Find where the given text appears and provide that cell's center as (x, y) coordinate. 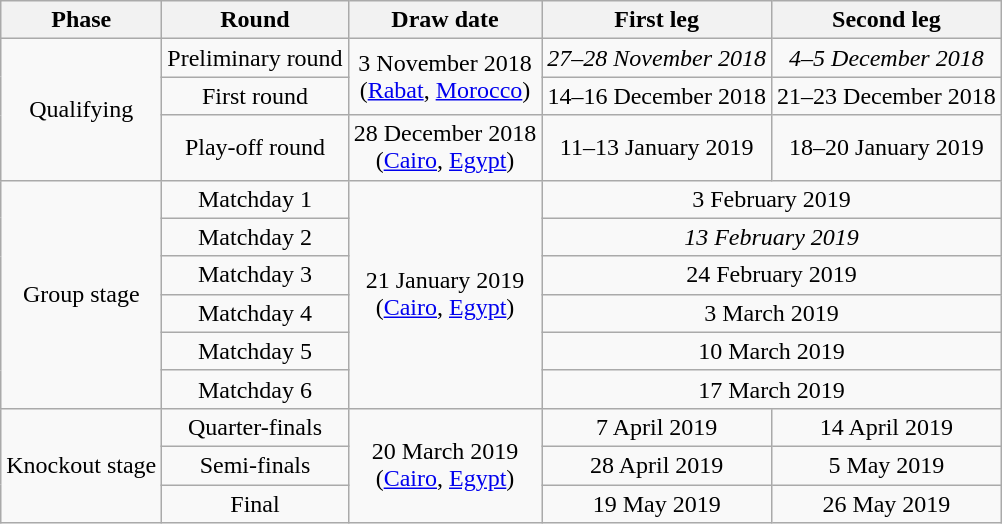
11–13 January 2019 (657, 148)
Draw date (445, 20)
Group stage (82, 294)
3 November 2018(Rabat, Morocco) (445, 77)
27–28 November 2018 (657, 58)
Matchday 6 (255, 389)
Matchday 5 (255, 351)
Phase (82, 20)
Round (255, 20)
3 March 2019 (772, 313)
13 February 2019 (772, 237)
Play-off round (255, 148)
5 May 2019 (887, 465)
Final (255, 503)
Knockout stage (82, 465)
3 February 2019 (772, 199)
Matchday 2 (255, 237)
28 April 2019 (657, 465)
First round (255, 96)
14 April 2019 (887, 427)
14–16 December 2018 (657, 96)
7 April 2019 (657, 427)
21–23 December 2018 (887, 96)
First leg (657, 20)
17 March 2019 (772, 389)
Matchday 4 (255, 313)
Preliminary round (255, 58)
Qualifying (82, 110)
26 May 2019 (887, 503)
20 March 2019(Cairo, Egypt) (445, 465)
Matchday 3 (255, 275)
4–5 December 2018 (887, 58)
19 May 2019 (657, 503)
Matchday 1 (255, 199)
18–20 January 2019 (887, 148)
24 February 2019 (772, 275)
Semi-finals (255, 465)
10 March 2019 (772, 351)
Quarter-finals (255, 427)
28 December 2018(Cairo, Egypt) (445, 148)
Second leg (887, 20)
21 January 2019(Cairo, Egypt) (445, 294)
